Determine the [X, Y] coordinate at the center of the cell enclosing the given text.  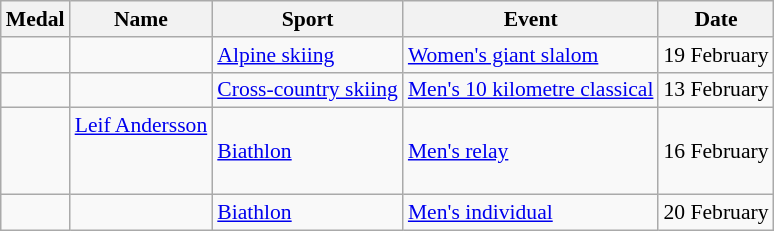
Leif Andersson [142, 152]
20 February [716, 213]
Men's individual [531, 213]
Medal [36, 19]
Alpine skiing [308, 55]
Event [531, 19]
13 February [716, 90]
Date [716, 19]
Name [142, 19]
Sport [308, 19]
Men's 10 kilometre classical [531, 90]
Men's relay [531, 152]
Cross-country skiing [308, 90]
Women's giant slalom [531, 55]
16 February [716, 152]
19 February [716, 55]
